Extract the (x, y) coordinate from the center of the cell holding the provided text.  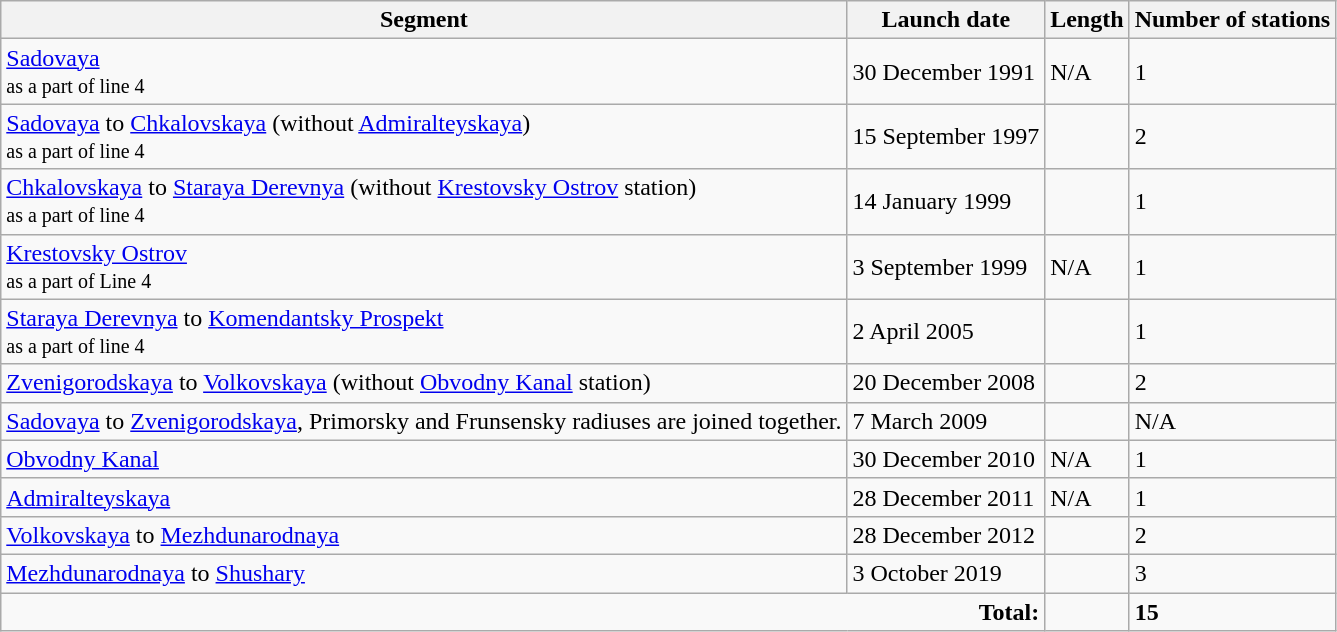
28 December 2011 (946, 497)
3 October 2019 (946, 573)
Sadovaya to Zvenigorodskaya, Primorsky and Frunsensky radiuses are joined together. (424, 421)
Total: (523, 611)
3 (1232, 573)
Admiralteyskaya (424, 497)
28 December 2012 (946, 535)
Zvenigorodskaya to Volkovskaya (without Obvodny Kanal station) (424, 383)
Volkovskaya to Mezhdunarodnaya (424, 535)
Mezhdunarodnaya to Shushary (424, 573)
Staraya Derevnya to Komendantsky Prospekt as a part of line 4 (424, 332)
3 September 1999 (946, 266)
Chkalovskaya to Staraya Derevnya (without Krestovsky Ostrov station) as a part of line 4 (424, 202)
Launch date (946, 20)
15 (1232, 611)
Length (1087, 20)
15 September 1997 (946, 136)
Krestovsky Ostrov as a part of Line 4 (424, 266)
20 December 2008 (946, 383)
Segment (424, 20)
7 March 2009 (946, 421)
14 January 1999 (946, 202)
30 December 2010 (946, 459)
Number of stations (1232, 20)
30 December 1991 (946, 72)
Sadovaya as a part of line 4 (424, 72)
Obvodny Kanal (424, 459)
Sadovaya to Chkalovskaya (without Admiralteyskaya) as a part of line 4 (424, 136)
2 April 2005 (946, 332)
